Return the [x, y] coordinate for the center point of the cell that contains the specified text.  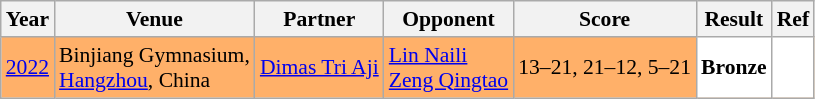
2022 [28, 68]
Dimas Tri Aji [320, 68]
Partner [320, 19]
Ref [793, 19]
Binjiang Gymnasium,Hangzhou, China [154, 68]
Opponent [448, 19]
Score [604, 19]
Year [28, 19]
Result [734, 19]
Lin Naili Zeng Qingtao [448, 68]
13–21, 21–12, 5–21 [604, 68]
Bronze [734, 68]
Venue [154, 19]
